Return the [X, Y] coordinate for the center point of the cell that contains the specified text.  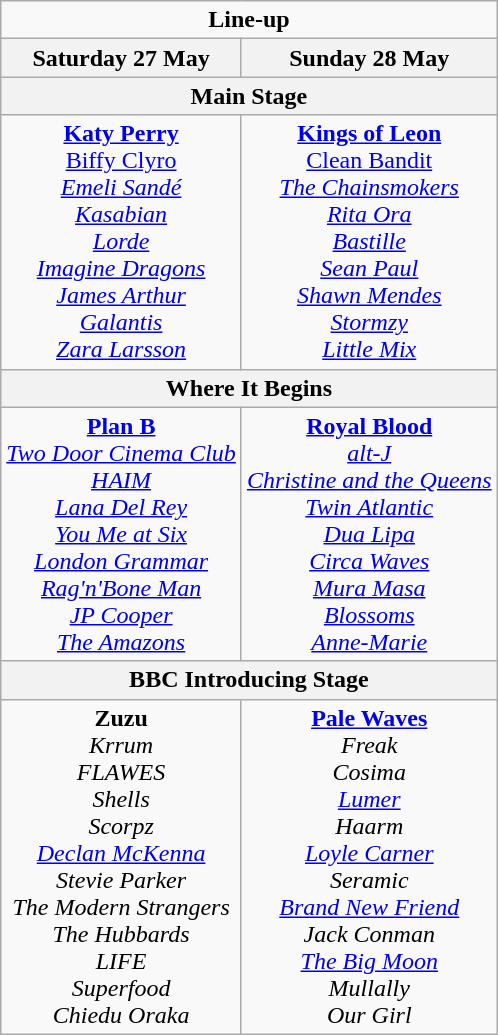
Royal Bloodalt-JChristine and the QueensTwin AtlanticDua LipaCirca WavesMura MasaBlossomsAnne-Marie [369, 534]
BBC Introducing Stage [249, 680]
Plan BTwo Door Cinema ClubHAIMLana Del ReyYou Me at SixLondon GrammarRag'n'Bone ManJP CooperThe Amazons [122, 534]
Main Stage [249, 96]
Where It Begins [249, 388]
Pale WavesFreakCosimaLumerHaarmLoyle CarnerSeramicBrand New FriendJack ConmanThe Big MoonMullallyOur Girl [369, 866]
Katy PerryBiffy ClyroEmeli SandéKasabianLordeImagine DragonsJames ArthurGalantisZara Larsson [122, 242]
ZuzuKrrumFLAWESShellsScorpzDeclan McKennaStevie ParkerThe Modern StrangersThe HubbardsLIFESuperfoodChiedu Oraka [122, 866]
Kings of LeonClean BanditThe ChainsmokersRita OraBastilleSean PaulShawn MendesStormzyLittle Mix [369, 242]
Sunday 28 May [369, 58]
Saturday 27 May [122, 58]
Line-up [249, 20]
